Search for the cell housing the specified text and yield its [X, Y] center coordinate. 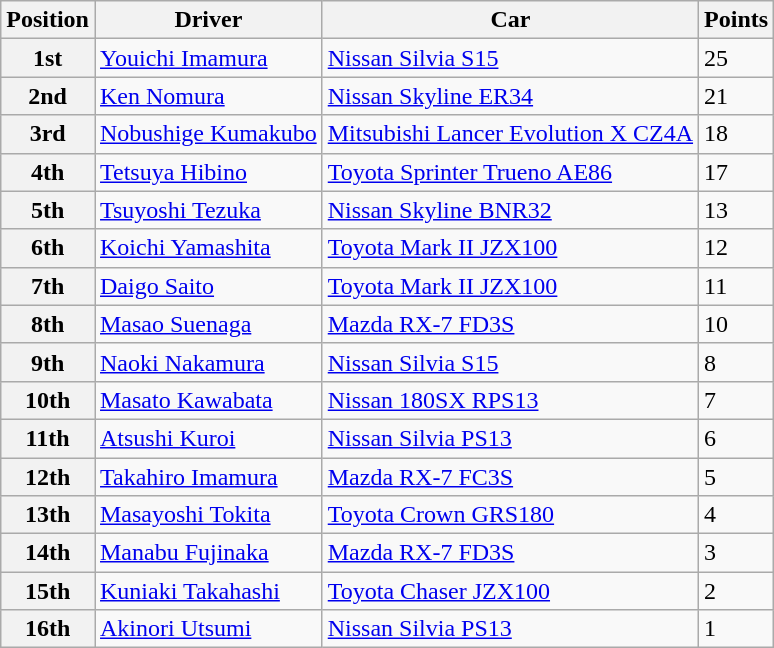
Kuniaki Takahashi [208, 591]
Tetsuya Hibino [208, 172]
9th [48, 362]
Masao Suenaga [208, 324]
3 [736, 553]
Nobushige Kumakubo [208, 134]
Position [48, 20]
Masayoshi Tokita [208, 515]
Car [510, 20]
Nissan Skyline BNR32 [510, 210]
Youichi Imamura [208, 58]
Nissan 180SX RPS13 [510, 400]
Naoki Nakamura [208, 362]
2nd [48, 96]
5th [48, 210]
11 [736, 286]
Nissan Skyline ER34 [510, 96]
7 [736, 400]
18 [736, 134]
6 [736, 438]
12 [736, 248]
Masato Kawabata [208, 400]
17 [736, 172]
2 [736, 591]
4 [736, 515]
1 [736, 629]
Koichi Yamashita [208, 248]
6th [48, 248]
1st [48, 58]
Tsuyoshi Tezuka [208, 210]
Mitsubishi Lancer Evolution X CZ4A [510, 134]
13 [736, 210]
Points [736, 20]
13th [48, 515]
Takahiro Imamura [208, 477]
8th [48, 324]
Daigo Saito [208, 286]
Driver [208, 20]
Akinori Utsumi [208, 629]
5 [736, 477]
10 [736, 324]
3rd [48, 134]
12th [48, 477]
16th [48, 629]
Mazda RX-7 FC3S [510, 477]
Ken Nomura [208, 96]
25 [736, 58]
4th [48, 172]
14th [48, 553]
15th [48, 591]
10th [48, 400]
21 [736, 96]
Atsushi Kuroi [208, 438]
Manabu Fujinaka [208, 553]
Toyota Sprinter Trueno AE86 [510, 172]
Toyota Crown GRS180 [510, 515]
11th [48, 438]
8 [736, 362]
7th [48, 286]
Toyota Chaser JZX100 [510, 591]
